Output the (X, Y) coordinate of the center of the cell containing the given text.  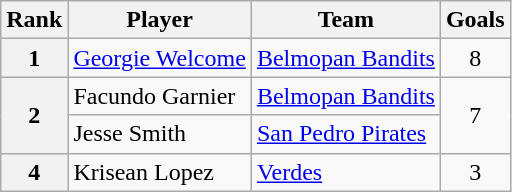
Goals (475, 20)
7 (475, 115)
Georgie Welcome (160, 58)
2 (34, 115)
8 (475, 58)
Player (160, 20)
Facundo Garnier (160, 96)
Verdes (346, 172)
3 (475, 172)
1 (34, 58)
4 (34, 172)
Jesse Smith (160, 134)
Team (346, 20)
San Pedro Pirates (346, 134)
Rank (34, 20)
Krisean Lopez (160, 172)
